From the cell containing the given text, extract its center point as (X, Y) coordinate. 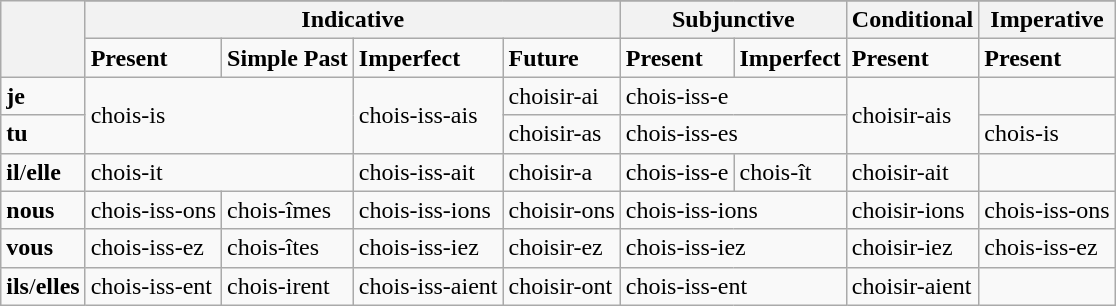
choisir-iez (912, 248)
choisir-as (562, 134)
choisir-aient (912, 286)
chois-it (219, 172)
choisir-ez (562, 248)
chois-îmes (288, 210)
chois-iss-es (733, 134)
choisir-ai (562, 96)
Simple Past (288, 58)
chois-ît (790, 172)
Future (562, 58)
chois-irent (288, 286)
chois-iss-ait (428, 172)
choisir-ais (912, 115)
choisir-ont (562, 286)
Indicative (352, 20)
Imperative (1047, 20)
choisir-ons (562, 210)
chois-îtes (288, 248)
nous (43, 210)
je (43, 96)
ils/elles (43, 286)
choisir-ait (912, 172)
choisir-ions (912, 210)
Conditional (912, 20)
Subjunctive (733, 20)
vous (43, 248)
choisir-a (562, 172)
chois-iss-aient (428, 286)
chois-iss-ais (428, 115)
il/elle (43, 172)
tu (43, 134)
